Return [X, Y] of the center of cell containing provided text 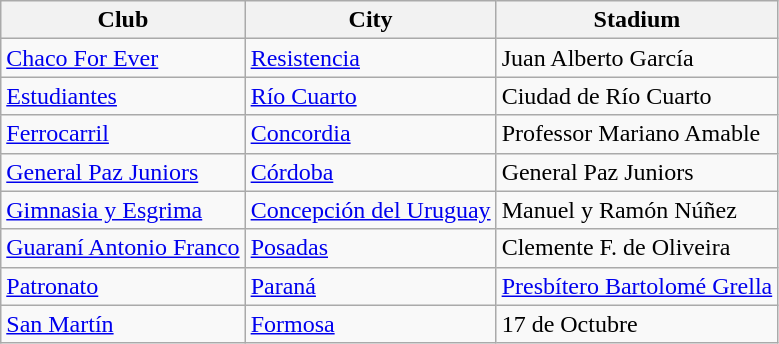
Juan Alberto García [637, 58]
Ferrocarril [123, 134]
Chaco For Ever [123, 58]
Resistencia [370, 58]
Paraná [370, 286]
Estudiantes [123, 96]
Patronato [123, 286]
Manuel y Ramón Núñez [637, 210]
Stadium [637, 20]
Gimnasia y Esgrima [123, 210]
San Martín [123, 324]
Concepción del Uruguay [370, 210]
Posadas [370, 248]
Río Cuarto [370, 96]
City [370, 20]
Córdoba [370, 172]
Professor Mariano Amable [637, 134]
Clemente F. de Oliveira [637, 248]
Ciudad de Río Cuarto [637, 96]
17 de Octubre [637, 324]
Formosa [370, 324]
Guaraní Antonio Franco [123, 248]
Club [123, 20]
Concordia [370, 134]
Presbítero Bartolomé Grella [637, 286]
